Provide the [X, Y] coordinate of the cell's center where the given text is located.  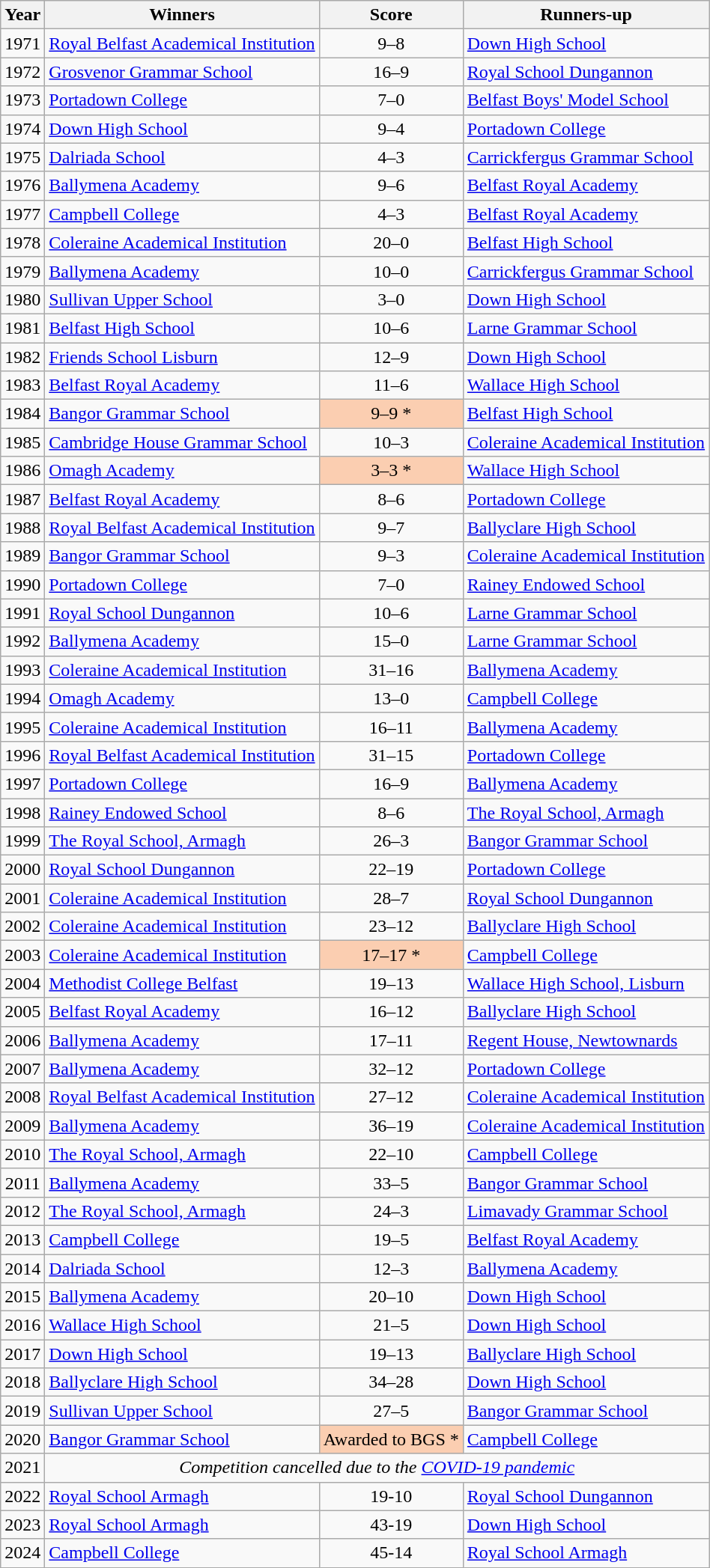
17–11 [391, 1040]
1985 [22, 442]
16–11 [391, 727]
1978 [22, 242]
11–6 [391, 385]
9–3 [391, 556]
24–3 [391, 1211]
2022 [22, 1496]
2000 [22, 870]
31–16 [391, 670]
10–3 [391, 442]
9–8 [391, 43]
Score [391, 15]
Wallace High School, Lisburn [586, 983]
1993 [22, 670]
1980 [22, 299]
1979 [22, 271]
1997 [22, 784]
20–0 [391, 242]
Year [22, 15]
2020 [22, 1439]
1994 [22, 698]
2016 [22, 1326]
Limavady Grammar School [586, 1211]
1986 [22, 471]
12–9 [391, 357]
34–28 [391, 1382]
15–0 [391, 641]
Cambridge House Grammar School [182, 442]
19-10 [391, 1496]
2013 [22, 1239]
2002 [22, 927]
45-14 [391, 1553]
2011 [22, 1183]
1987 [22, 499]
2018 [22, 1382]
2004 [22, 983]
43-19 [391, 1525]
1975 [22, 157]
2007 [22, 1069]
Winners [182, 15]
2001 [22, 898]
2010 [22, 1154]
3–0 [391, 299]
1999 [22, 841]
2012 [22, 1211]
1972 [22, 72]
1977 [22, 214]
Belfast Boys' Model School [586, 100]
2014 [22, 1269]
17–17 * [391, 955]
2019 [22, 1411]
1976 [22, 186]
27–12 [391, 1097]
Competition cancelled due to the COVID-19 pandemic [377, 1468]
1992 [22, 641]
2005 [22, 1012]
1973 [22, 100]
3–3 * [391, 471]
2017 [22, 1354]
2006 [22, 1040]
22–19 [391, 870]
1981 [22, 328]
9–9 * [391, 414]
16–12 [391, 1012]
1996 [22, 755]
2023 [22, 1525]
1983 [22, 385]
21–5 [391, 1326]
31–15 [391, 755]
9–6 [391, 186]
Methodist College Belfast [182, 983]
1988 [22, 528]
12–3 [391, 1269]
1974 [22, 129]
32–12 [391, 1069]
10–0 [391, 271]
2003 [22, 955]
36–19 [391, 1126]
19–5 [391, 1239]
26–3 [391, 841]
1982 [22, 357]
1984 [22, 414]
13–0 [391, 698]
1998 [22, 812]
2021 [22, 1468]
27–5 [391, 1411]
1995 [22, 727]
Grosvenor Grammar School [182, 72]
23–12 [391, 927]
2009 [22, 1126]
9–7 [391, 528]
20–10 [391, 1297]
2024 [22, 1553]
1989 [22, 556]
1990 [22, 585]
2008 [22, 1097]
1971 [22, 43]
28–7 [391, 898]
Runners-up [586, 15]
9–4 [391, 129]
1991 [22, 613]
33–5 [391, 1183]
2015 [22, 1297]
Friends School Lisburn [182, 357]
Regent House, Newtownards [586, 1040]
22–10 [391, 1154]
Awarded to BGS * [391, 1439]
